Provide the [x, y] coordinate of the cell's center where the given text is located.  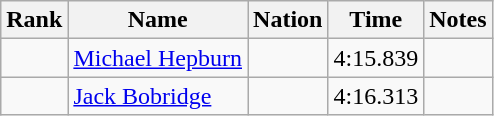
Notes [458, 20]
Nation [288, 20]
Jack Bobridge [158, 96]
Name [158, 20]
Time [376, 20]
4:15.839 [376, 58]
Rank [34, 20]
4:16.313 [376, 96]
Michael Hepburn [158, 58]
